Find where the given text appears and provide that cell's center as [X, Y] coordinate. 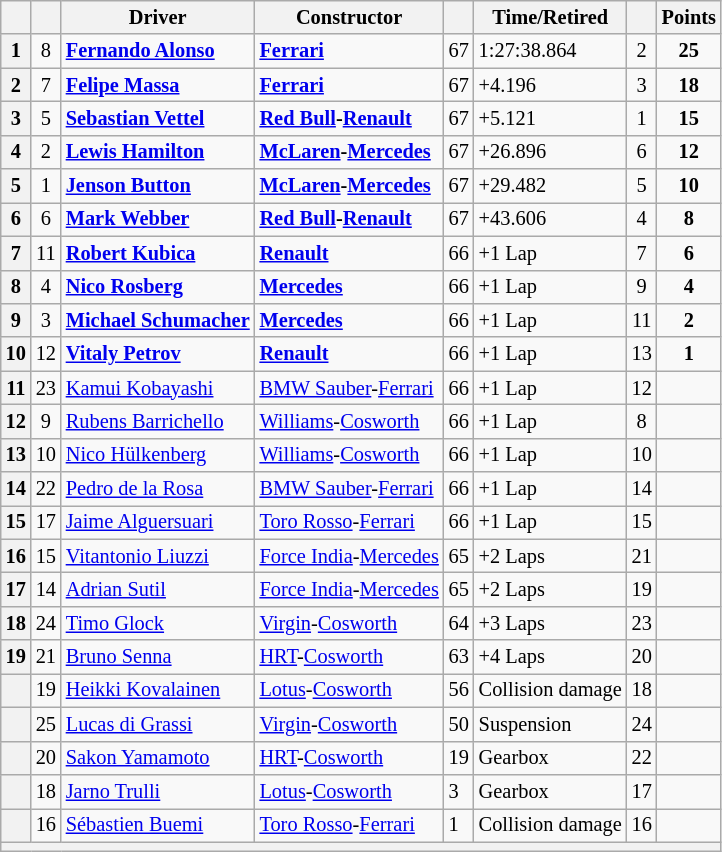
Fernando Alonso [158, 51]
Vitantonio Liuzzi [158, 556]
Jenson Button [158, 186]
Jaime Alguersuari [158, 522]
Constructor [350, 17]
Sebastian Vettel [158, 118]
Time/Retired [550, 17]
Nico Hülkenberg [158, 455]
Timo Glock [158, 623]
Kamui Kobayashi [158, 388]
1:27:38.864 [550, 51]
+43.606 [550, 219]
+4 Laps [550, 657]
Felipe Massa [158, 85]
Lewis Hamilton [158, 152]
56 [459, 690]
Jarno Trulli [158, 791]
64 [459, 623]
+29.482 [550, 186]
+26.896 [550, 152]
63 [459, 657]
Vitaly Petrov [158, 354]
+5.121 [550, 118]
Lucas di Grassi [158, 724]
Adrian Sutil [158, 589]
Rubens Barrichello [158, 421]
Michael Schumacher [158, 320]
Sakon Yamamoto [158, 758]
Sébastien Buemi [158, 825]
Heikki Kovalainen [158, 690]
Robert Kubica [158, 253]
Pedro de la Rosa [158, 489]
Points [689, 17]
Mark Webber [158, 219]
Bruno Senna [158, 657]
+3 Laps [550, 623]
Suspension [550, 724]
Driver [158, 17]
Nico Rosberg [158, 287]
50 [459, 724]
+4.196 [550, 85]
